Find where the given text appears and provide that cell's center as [x, y] coordinate. 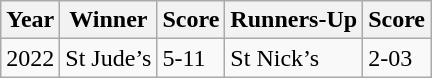
5-11 [191, 58]
Winner [108, 20]
2022 [30, 58]
Year [30, 20]
St Nick’s [294, 58]
St Jude’s [108, 58]
2-03 [397, 58]
Runners-Up [294, 20]
